From the cell containing the given text, extract its center point as [X, Y] coordinate. 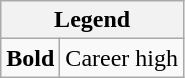
Legend [92, 20]
Bold [30, 58]
Career high [122, 58]
